For the text-containing cell, return its midpoint in [X, Y] coordinate format. 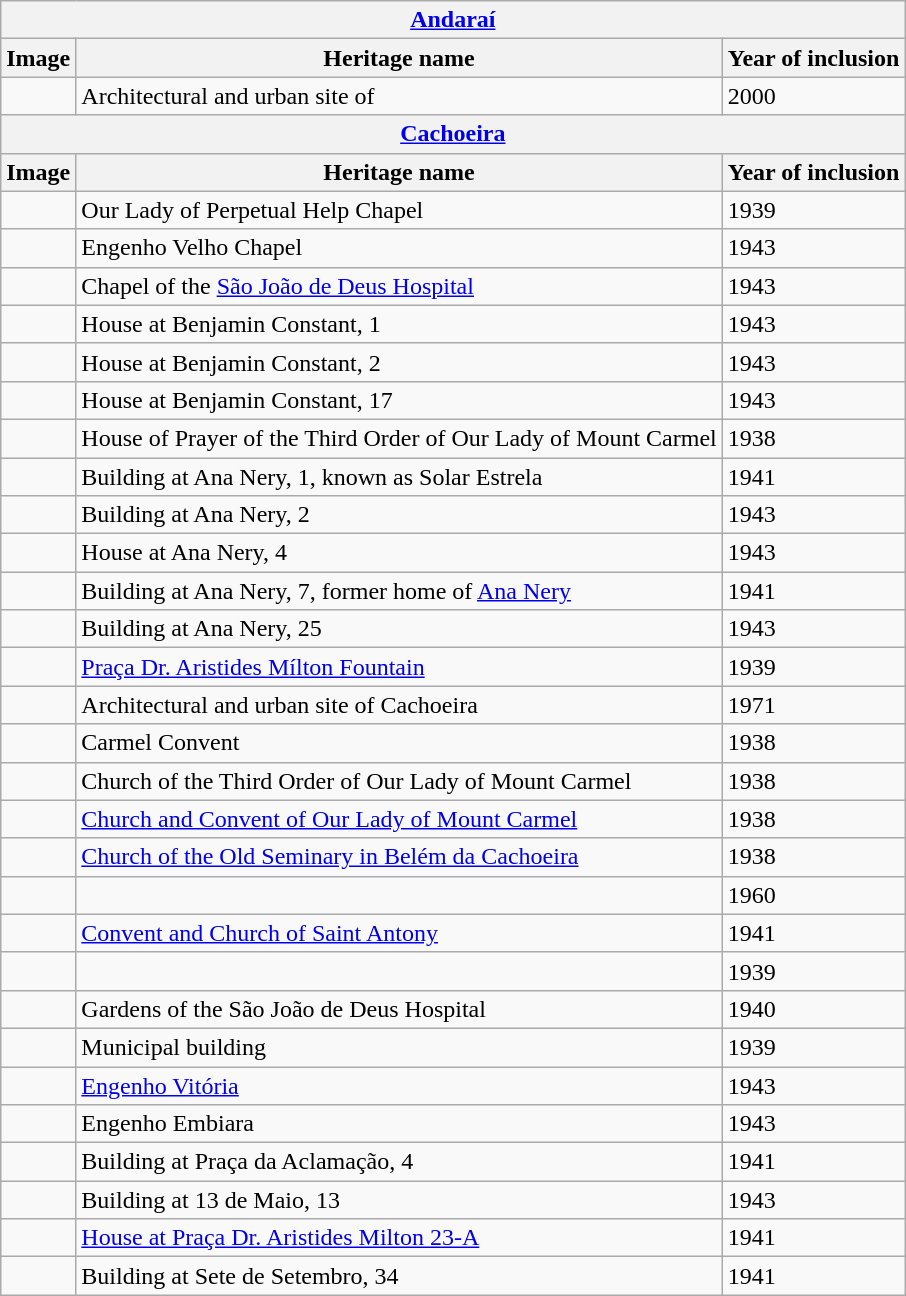
Carmel Convent [399, 743]
Convent and Church of Saint Antony [399, 933]
Building at Ana Nery, 2 [399, 515]
Engenho Velho Chapel [399, 248]
House of Prayer of the Third Order of Our Lady of Mount Carmel [399, 438]
Praça Dr. Aristides Mílton Fountain [399, 667]
House at Benjamin Constant, 2 [399, 362]
2000 [814, 96]
Architectural and urban site of [399, 96]
Municipal building [399, 1047]
Church and Convent of Our Lady of Mount Carmel [399, 819]
House at Benjamin Constant, 1 [399, 324]
House at Ana Nery, 4 [399, 553]
Andaraí [453, 20]
Engenho Vitória [399, 1085]
1960 [814, 895]
1971 [814, 705]
Building at Ana Nery, 25 [399, 629]
House at Praça Dr. Aristides Milton 23-A [399, 1238]
1940 [814, 1009]
Building at Praça da Aclamação, 4 [399, 1162]
Cachoeira [453, 134]
Building at Ana Nery, 1, known as Solar Estrela [399, 477]
Gardens of the São João de Deus Hospital [399, 1009]
House at Benjamin Constant, 17 [399, 400]
Our Lady of Perpetual Help Chapel [399, 210]
Building at 13 de Maio, 13 [399, 1200]
Building at Ana Nery, 7, former home of Ana Nery [399, 591]
Church of the Third Order of Our Lady of Mount Carmel [399, 781]
Church of the Old Seminary in Belém da Cachoeira [399, 857]
Building at Sete de Setembro, 34 [399, 1276]
Chapel of the São João de Deus Hospital [399, 286]
Engenho Embiara [399, 1124]
Architectural and urban site of Cachoeira [399, 705]
